For the text-containing cell, return its midpoint in (x, y) coordinate format. 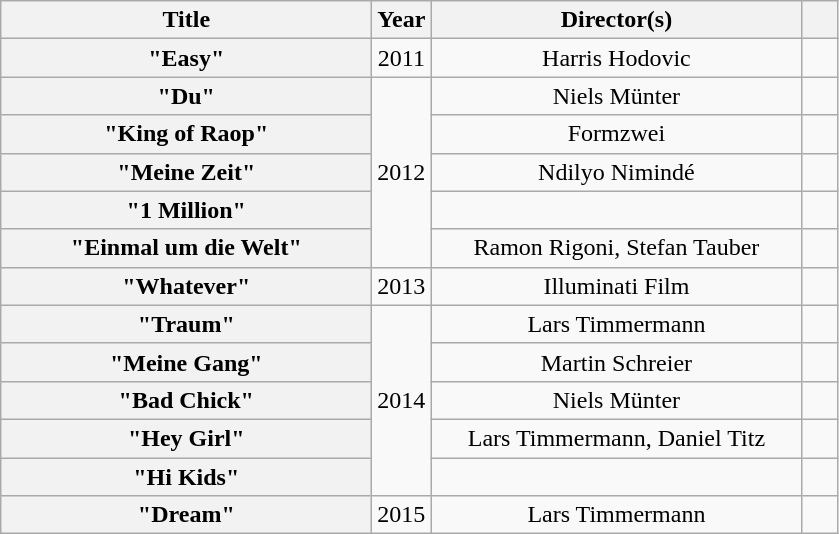
Year (402, 20)
"Du" (186, 96)
2015 (402, 515)
2013 (402, 286)
2012 (402, 172)
"Easy" (186, 58)
Formzwei (616, 134)
"Traum" (186, 324)
Martin Schreier (616, 362)
Harris Hodovic (616, 58)
Title (186, 20)
2014 (402, 400)
"Hi Kids" (186, 477)
"King of Raop" (186, 134)
Ndilyo Nimindé (616, 172)
"Hey Girl" (186, 438)
Illuminati Film (616, 286)
Ramon Rigoni, Stefan Tauber (616, 248)
2011 (402, 58)
"Whatever" (186, 286)
"Dream" (186, 515)
"Meine Zeit" (186, 172)
"1 Million" (186, 210)
"Einmal um die Welt" (186, 248)
"Bad Chick" (186, 400)
Director(s) (616, 20)
"Meine Gang" (186, 362)
Lars Timmermann, Daniel Titz (616, 438)
